Scan for the cell matching the given text and deliver its (x, y) coordinate at center. 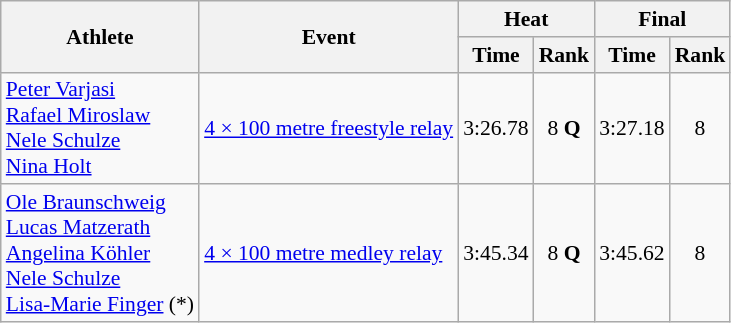
Ole BraunschweigLucas MatzerathAngelina KöhlerNele SchulzeLisa-Marie Finger (*) (100, 254)
Final (662, 19)
3:45.34 (496, 254)
3:27.18 (632, 128)
Peter VarjasiRafael MiroslawNele SchulzeNina Holt (100, 128)
Heat (526, 19)
4 × 100 metre medley relay (328, 254)
Athlete (100, 36)
3:45.62 (632, 254)
Event (328, 36)
3:26.78 (496, 128)
4 × 100 metre freestyle relay (328, 128)
